Locate the cell with the specified text and output its [x, y] center coordinate. 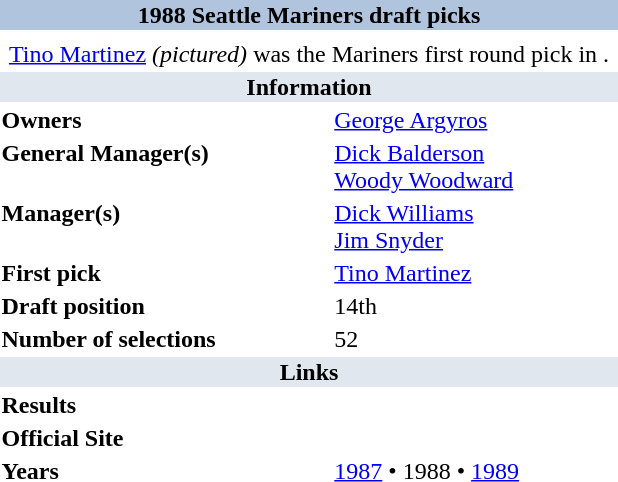
1988 Seattle Mariners draft picks [309, 15]
Dick BaldersonWoody Woodward [476, 166]
Manager(s) [165, 226]
Links [309, 372]
Number of selections [165, 339]
George Argyros [476, 120]
Draft position [165, 306]
Results [165, 405]
52 [476, 339]
Owners [165, 120]
Dick WilliamsJim Snyder [476, 226]
First pick [165, 273]
14th [476, 306]
General Manager(s) [165, 166]
Tino Martinez (pictured) was the Mariners first round pick in . [309, 54]
Tino Martinez [476, 273]
Official Site [165, 438]
Information [309, 87]
